For the text-containing cell, return its midpoint in [X, Y] coordinate format. 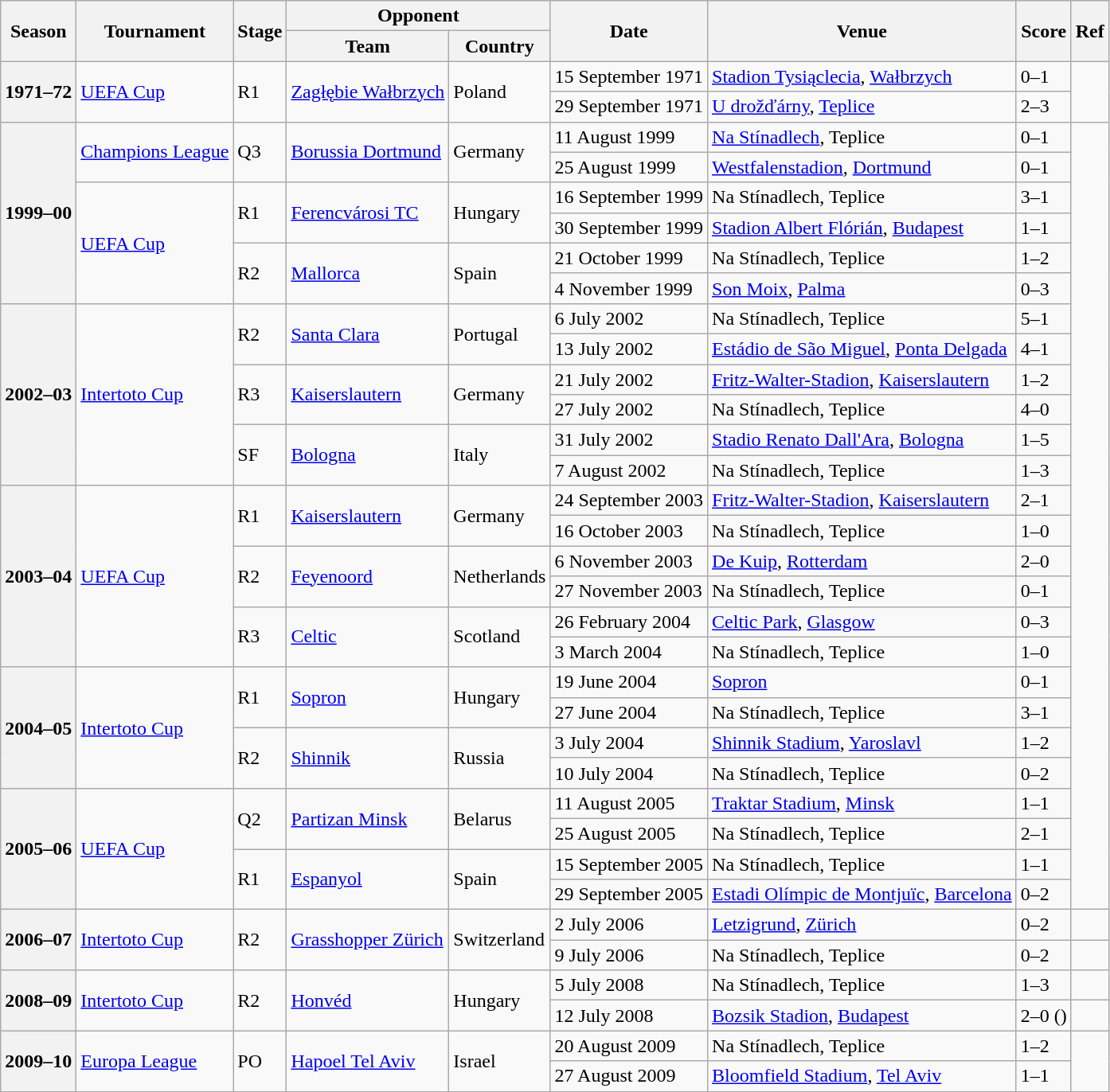
Country [500, 46]
3 July 2004 [629, 743]
26 February 2004 [629, 622]
Santa Clara [368, 333]
Europa League [154, 1061]
Q2 [260, 818]
2002–03 [38, 394]
2008–09 [38, 1000]
Mallorca [368, 273]
Bologna [368, 455]
4–1 [1043, 349]
Estadi Olímpic de Montjuïc, Barcelona [862, 895]
19 June 2004 [629, 682]
5–1 [1043, 318]
Portugal [500, 333]
Stadio Renato Dall'Ara, Bologna [862, 440]
Opponent [419, 16]
1971–72 [38, 92]
Estádio de São Miguel, Ponta Delgada [862, 349]
Traktar Stadium, Minsk [862, 803]
PO [260, 1061]
Celtic Park, Glasgow [862, 622]
13 July 2002 [629, 349]
4–0 [1043, 410]
30 September 1999 [629, 228]
27 November 2003 [629, 591]
Q3 [260, 152]
11 August 1999 [629, 137]
Tournament [154, 31]
Zagłębie Wałbrzych [368, 92]
3 March 2004 [629, 652]
Champions League [154, 152]
2–3 [1043, 107]
27 July 2002 [629, 410]
Ferencvárosi TC [368, 213]
12 July 2008 [629, 1016]
Season [38, 31]
Honvéd [368, 1000]
24 September 2003 [629, 501]
Date [629, 31]
Israel [500, 1061]
Poland [500, 92]
2–0 () [1043, 1016]
2004–05 [38, 727]
Son Moix, Palma [862, 288]
2005–06 [38, 848]
Shinnik Stadium, Yaroslavl [862, 743]
Netherlands [500, 576]
20 August 2009 [629, 1046]
Russia [500, 758]
2 July 2006 [629, 925]
16 September 1999 [629, 197]
15 September 1971 [629, 76]
27 August 2009 [629, 1076]
11 August 2005 [629, 803]
21 July 2002 [629, 380]
Letzigrund, Zürich [862, 925]
Shinnik [368, 758]
15 September 2005 [629, 864]
21 October 1999 [629, 258]
Grasshopper Zürich [368, 940]
10 July 2004 [629, 773]
2–0 [1043, 561]
De Kuip, Rotterdam [862, 561]
Stage [260, 31]
Westfalenstadion, Dortmund [862, 167]
Borussia Dortmund [368, 152]
SF [260, 455]
5 July 2008 [629, 985]
9 July 2006 [629, 955]
Stadion Tysiąclecia, Wałbrzych [862, 76]
Celtic [368, 637]
2009–10 [38, 1061]
Espanyol [368, 879]
1–5 [1043, 440]
29 September 1971 [629, 107]
Stadion Albert Flórián, Budapest [862, 228]
Feyenoord [368, 576]
2006–07 [38, 940]
Score [1043, 31]
Partizan Minsk [368, 818]
Italy [500, 455]
25 August 2005 [629, 833]
Bozsik Stadion, Budapest [862, 1016]
Ref [1089, 31]
7 August 2002 [629, 470]
16 October 2003 [629, 531]
Belarus [500, 818]
4 November 1999 [629, 288]
25 August 1999 [629, 167]
6 November 2003 [629, 561]
31 July 2002 [629, 440]
6 July 2002 [629, 318]
Venue [862, 31]
Team [368, 46]
Hapoel Tel Aviv [368, 1061]
U drožďárny, Teplice [862, 107]
1999–00 [38, 213]
Bloomfield Stadium, Tel Aviv [862, 1076]
2003–04 [38, 576]
Switzerland [500, 940]
27 June 2004 [629, 712]
29 September 2005 [629, 895]
Scotland [500, 637]
